For the text-containing cell, return its midpoint in (x, y) coordinate format. 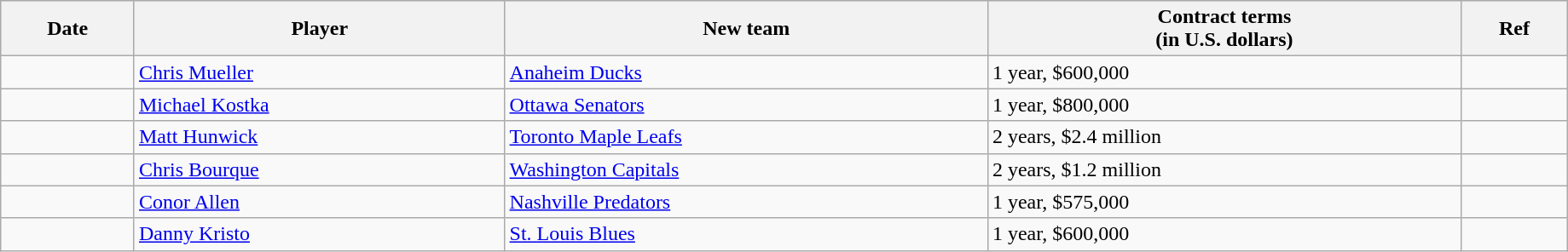
Matt Hunwick (319, 137)
Washington Capitals (746, 169)
St. Louis Blues (746, 234)
Conor Allen (319, 202)
Danny Kristo (319, 234)
Nashville Predators (746, 202)
Player (319, 29)
Chris Mueller (319, 72)
Ref (1514, 29)
1 year, $800,000 (1224, 105)
2 years, $1.2 million (1224, 169)
Contract terms(in U.S. dollars) (1224, 29)
Toronto Maple Leafs (746, 137)
Ottawa Senators (746, 105)
Chris Bourque (319, 169)
1 year, $575,000 (1224, 202)
Michael Kostka (319, 105)
2 years, $2.4 million (1224, 137)
Date (68, 29)
Anaheim Ducks (746, 72)
New team (746, 29)
